Scan for the cell matching the given text and deliver its [X, Y] coordinate at center. 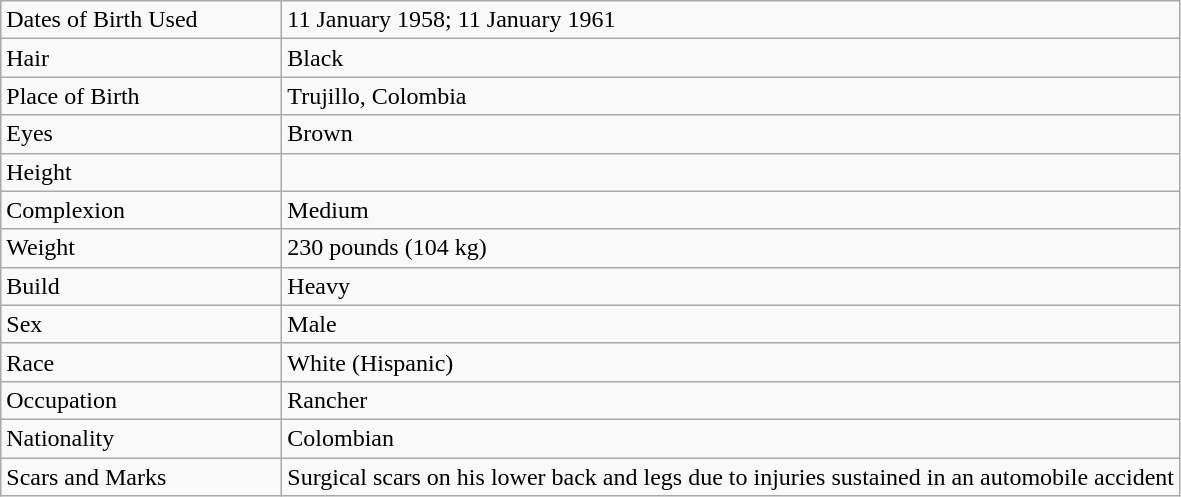
Build [142, 286]
Brown [731, 134]
Rancher [731, 400]
Scars and Marks [142, 477]
Sex [142, 324]
Complexion [142, 210]
Eyes [142, 134]
Occupation [142, 400]
Trujillo, Colombia [731, 96]
Colombian [731, 438]
Dates of Birth Used [142, 20]
Medium [731, 210]
11 January 1958; 11 January 1961 [731, 20]
Black [731, 58]
Place of Birth [142, 96]
Race [142, 362]
Surgical scars on his lower back and legs due to injuries sustained in an automobile accident [731, 477]
Height [142, 172]
Heavy [731, 286]
Hair [142, 58]
230 pounds (104 kg) [731, 248]
Male [731, 324]
Weight [142, 248]
White (Hispanic) [731, 362]
Nationality [142, 438]
